Output the (x, y) coordinate of the center of the cell containing the given text.  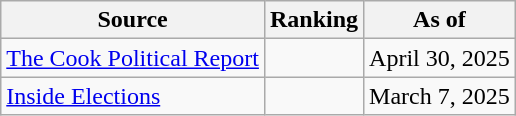
April 30, 2025 (440, 58)
The Cook Political Report (133, 58)
As of (440, 20)
Inside Elections (133, 96)
March 7, 2025 (440, 96)
Ranking (314, 20)
Source (133, 20)
